Return (X, Y) of the center of cell containing provided text 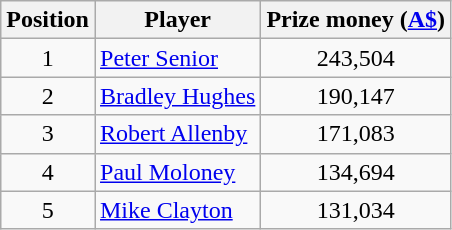
134,694 (356, 172)
3 (48, 134)
Bradley Hughes (177, 96)
Mike Clayton (177, 210)
243,504 (356, 58)
Player (177, 20)
190,147 (356, 96)
1 (48, 58)
4 (48, 172)
2 (48, 96)
Paul Moloney (177, 172)
171,083 (356, 134)
Prize money (A$) (356, 20)
Peter Senior (177, 58)
Robert Allenby (177, 134)
131,034 (356, 210)
5 (48, 210)
Position (48, 20)
